For the text-containing cell, return its midpoint in [x, y] coordinate format. 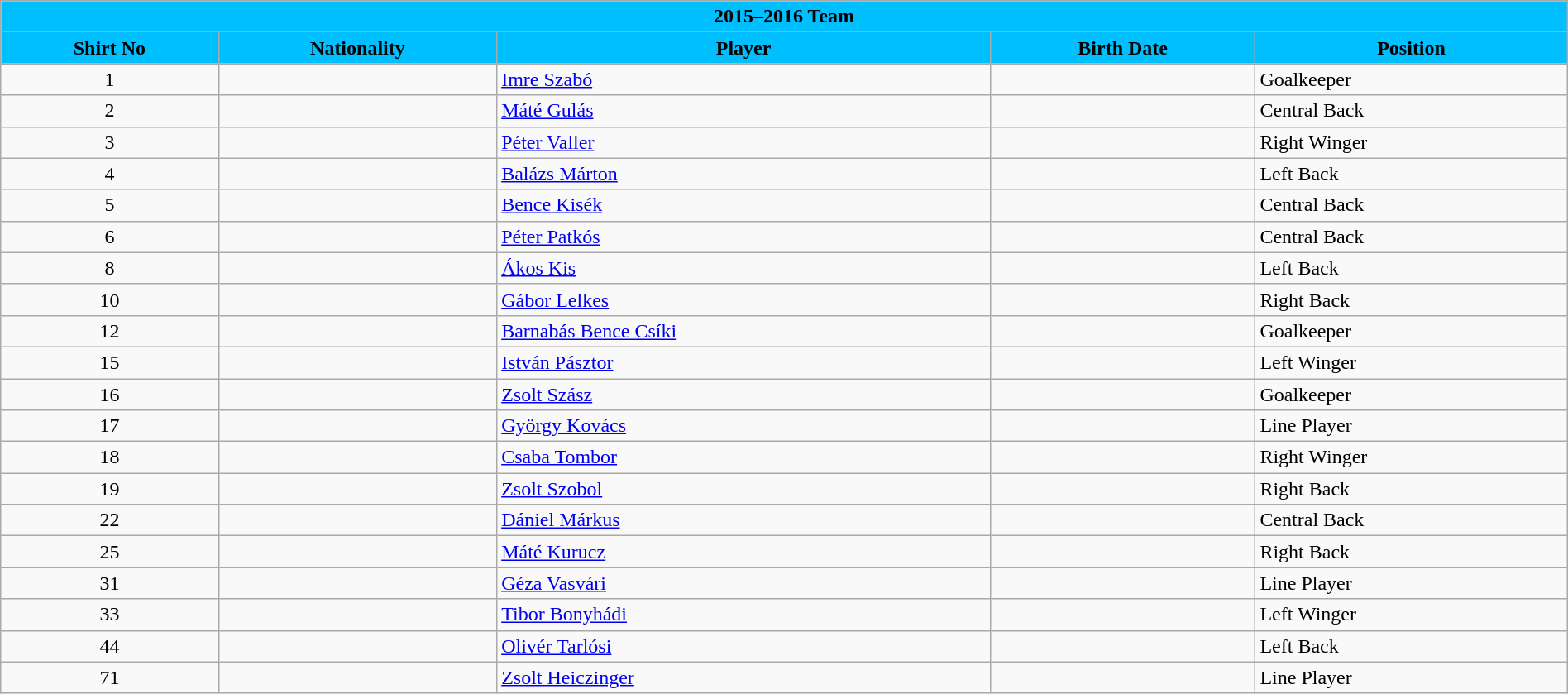
71 [109, 677]
25 [109, 552]
Máté Gulás [744, 111]
2015–2016 Team [784, 17]
33 [109, 615]
Csaba Tombor [744, 457]
12 [109, 331]
Olivér Tarlósi [744, 646]
Péter Patkós [744, 237]
Ákos Kis [744, 268]
5 [109, 205]
Balázs Márton [744, 174]
4 [109, 174]
18 [109, 457]
2 [109, 111]
8 [109, 268]
Géza Vasvári [744, 583]
Zsolt Heiczinger [744, 677]
Player [744, 48]
17 [109, 426]
19 [109, 489]
31 [109, 583]
István Pásztor [744, 362]
3 [109, 142]
Zsolt Szobol [744, 489]
1 [109, 79]
44 [109, 646]
Position [1411, 48]
Imre Szabó [744, 79]
Shirt No [109, 48]
Tibor Bonyhádi [744, 615]
Bence Kisék [744, 205]
Dániel Márkus [744, 520]
Nationality [357, 48]
22 [109, 520]
6 [109, 237]
Barnabás Bence Csíki [744, 331]
Péter Valler [744, 142]
Zsolt Szász [744, 395]
15 [109, 362]
10 [109, 299]
16 [109, 395]
Birth Date [1122, 48]
Máté Kurucz [744, 552]
György Kovács [744, 426]
Gábor Lelkes [744, 299]
